Provide the (x, y) coordinate of the cell's center where the given text is located.  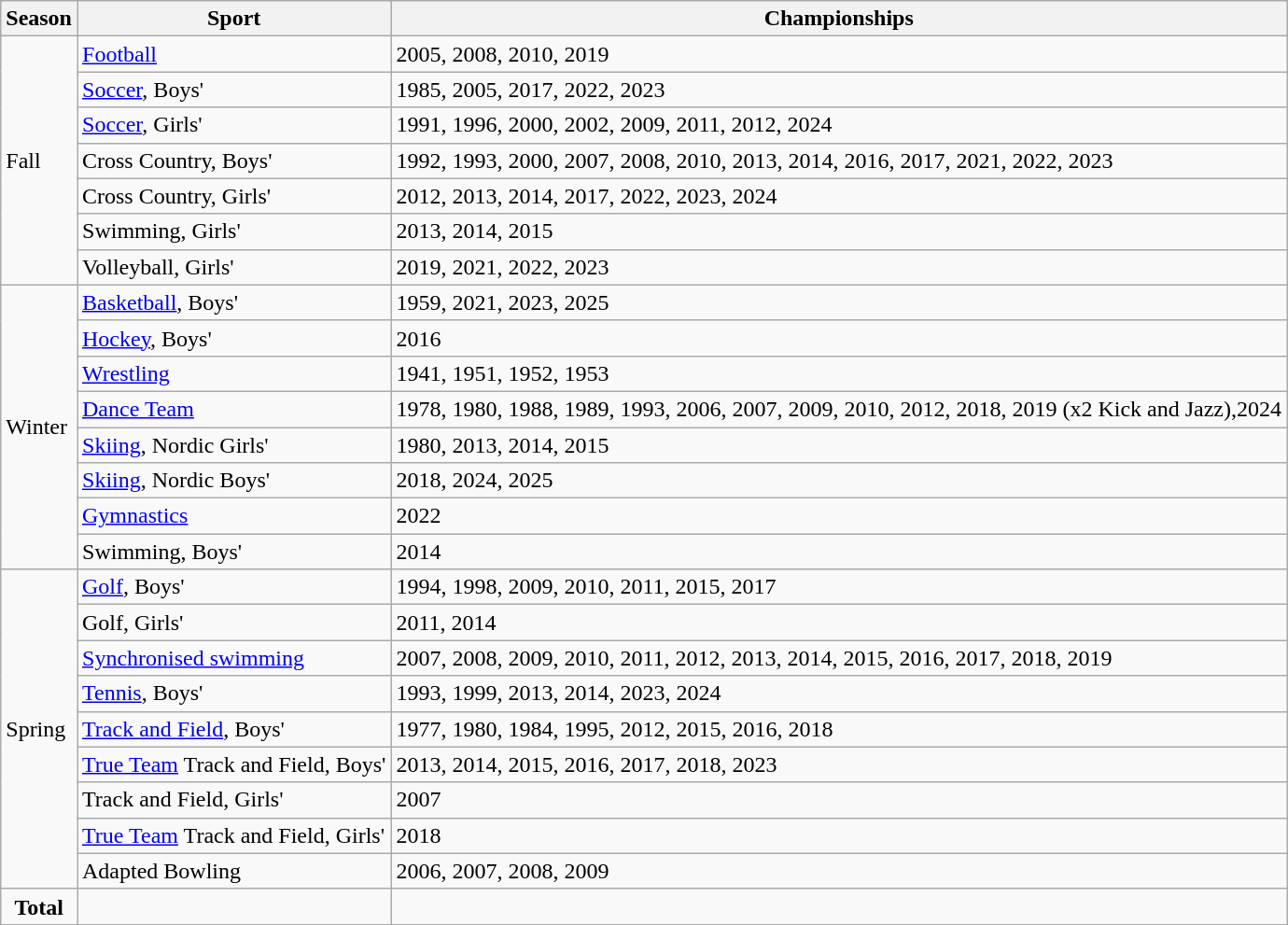
True Team Track and Field, Boys' (233, 764)
2018, 2024, 2025 (839, 481)
2011, 2014 (839, 623)
Swimming, Boys' (233, 552)
1994, 1998, 2009, 2010, 2011, 2015, 2017 (839, 587)
Golf, Boys' (233, 587)
Gymnastics (233, 516)
2012, 2013, 2014, 2017, 2022, 2023, 2024 (839, 196)
2007, 2008, 2009, 2010, 2011, 2012, 2013, 2014, 2015, 2016, 2017, 2018, 2019 (839, 658)
Soccer, Girls' (233, 125)
1991, 1996, 2000, 2002, 2009, 2011, 2012, 2024 (839, 125)
Tennis, Boys' (233, 694)
1992, 1993, 2000, 2007, 2008, 2010, 2013, 2014, 2016, 2017, 2021, 2022, 2023 (839, 161)
Winter (39, 427)
1959, 2021, 2023, 2025 (839, 302)
Cross Country, Girls' (233, 196)
Synchronised swimming (233, 658)
Sport (233, 19)
Skiing, Nordic Boys' (233, 481)
Football (233, 54)
2019, 2021, 2022, 2023 (839, 267)
1941, 1951, 1952, 1953 (839, 373)
2006, 2007, 2008, 2009 (839, 871)
Cross Country, Boys' (233, 161)
Basketball, Boys' (233, 302)
2022 (839, 516)
1978, 1980, 1988, 1989, 1993, 2006, 2007, 2009, 2010, 2012, 2018, 2019 (x2 Kick and Jazz),2024 (839, 409)
1977, 1980, 1984, 1995, 2012, 2015, 2016, 2018 (839, 729)
1993, 1999, 2013, 2014, 2023, 2024 (839, 694)
Championships (839, 19)
2005, 2008, 2010, 2019 (839, 54)
2007 (839, 800)
Dance Team (233, 409)
Golf, Girls' (233, 623)
Soccer, Boys' (233, 90)
2018 (839, 835)
Spring (39, 730)
Volleyball, Girls' (233, 267)
Track and Field, Boys' (233, 729)
Track and Field, Girls' (233, 800)
True Team Track and Field, Girls' (233, 835)
2014 (839, 552)
Swimming, Girls' (233, 231)
Hockey, Boys' (233, 338)
Fall (39, 161)
Season (39, 19)
Total (39, 906)
Wrestling (233, 373)
Adapted Bowling (233, 871)
2013, 2014, 2015, 2016, 2017, 2018, 2023 (839, 764)
1980, 2013, 2014, 2015 (839, 445)
1985, 2005, 2017, 2022, 2023 (839, 90)
2013, 2014, 2015 (839, 231)
Skiing, Nordic Girls' (233, 445)
2016 (839, 338)
